Find where the given text appears and provide that cell's center as (X, Y) coordinate. 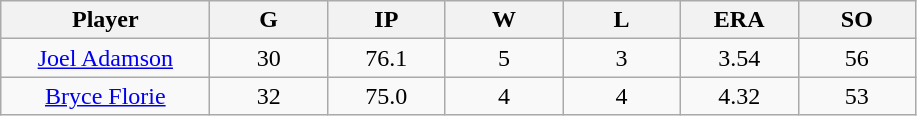
Player (106, 20)
W (504, 20)
L (622, 20)
IP (386, 20)
32 (269, 96)
ERA (739, 20)
Bryce Florie (106, 96)
5 (504, 58)
Joel Adamson (106, 58)
G (269, 20)
76.1 (386, 58)
SO (857, 20)
75.0 (386, 96)
56 (857, 58)
53 (857, 96)
3 (622, 58)
4.32 (739, 96)
3.54 (739, 58)
30 (269, 58)
